Scan for the cell matching the given text and deliver its [X, Y] coordinate at center. 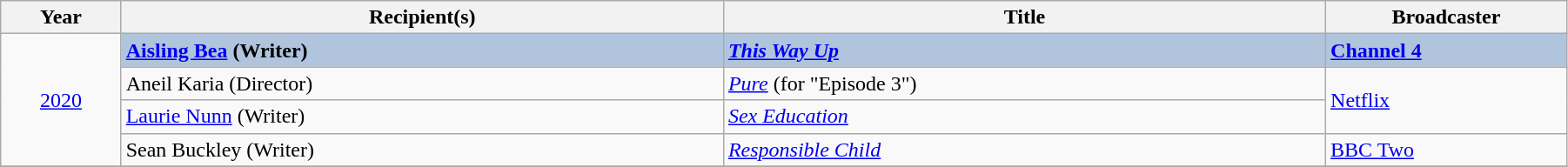
Title [1024, 17]
Sex Education [1024, 117]
Recipient(s) [422, 17]
BBC Two [1446, 150]
2020 [61, 100]
Year [61, 17]
Aneil Karia (Director) [422, 83]
Aisling Bea (Writer) [422, 50]
This Way Up [1024, 50]
Responsible Child [1024, 150]
Netflix [1446, 100]
Sean Buckley (Writer) [422, 150]
Broadcaster [1446, 17]
Pure (for "Episode 3") [1024, 83]
Channel 4 [1446, 50]
Laurie Nunn (Writer) [422, 117]
